Provide the (X, Y) coordinate of the cell's center where the given text is located.  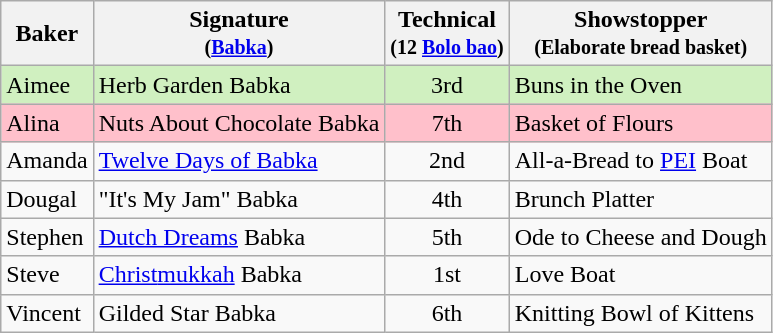
Stephen (47, 237)
Christmukkah Babka (239, 275)
Gilded Star Babka (239, 313)
Basket of Flours (640, 123)
Aimee (47, 85)
Ode to Cheese and Dough (640, 237)
"It's My Jam" Babka (239, 199)
Brunch Platter (640, 199)
Love Boat (640, 275)
Dutch Dreams Babka (239, 237)
Twelve Days of Babka (239, 161)
Signature(Babka) (239, 34)
Technical(12 Bolo bao) (447, 34)
2nd (447, 161)
7th (447, 123)
Herb Garden Babka (239, 85)
Nuts About Chocolate Babka (239, 123)
3rd (447, 85)
Buns in the Oven (640, 85)
4th (447, 199)
All-a-Bread to PEI Boat (640, 161)
Alina (47, 123)
1st (447, 275)
Dougal (47, 199)
Baker (47, 34)
6th (447, 313)
Showstopper(Elaborate bread basket) (640, 34)
5th (447, 237)
Knitting Bowl of Kittens (640, 313)
Steve (47, 275)
Amanda (47, 161)
Vincent (47, 313)
